Detect which cell encompasses the target text, then output its (X, Y) center coordinate. 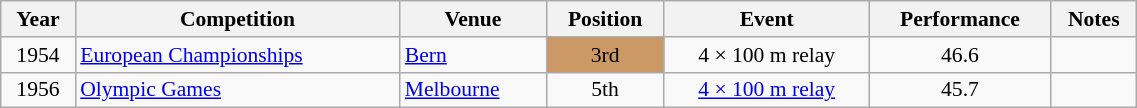
1954 (38, 55)
Melbourne (473, 90)
Performance (960, 19)
46.6 (960, 55)
1956 (38, 90)
5th (605, 90)
Bern (473, 55)
Event (766, 19)
Position (605, 19)
3rd (605, 55)
European Championships (238, 55)
Year (38, 19)
Olympic Games (238, 90)
Competition (238, 19)
45.7 (960, 90)
Venue (473, 19)
Notes (1094, 19)
